Return (x, y) of the center of cell containing provided text 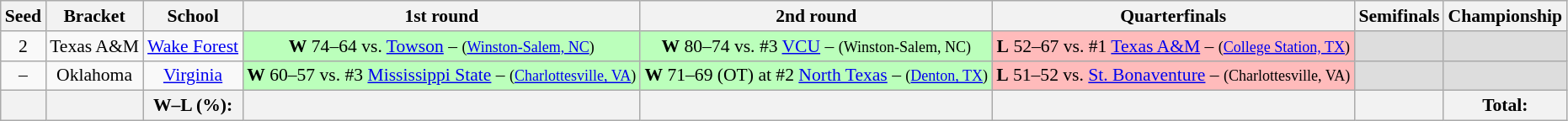
W 60–57 vs. #3 Mississippi State – (Charlottesville, VA) (441, 76)
2nd round (816, 16)
Virginia (193, 76)
L 52–67 vs. #1 Texas A&M – (College Station, TX) (1173, 46)
1st round (441, 16)
Seed (24, 16)
Quarterfinals (1173, 16)
Semifinals (1399, 16)
School (193, 16)
Total: (1505, 106)
Championship (1505, 16)
W 71–69 (OT) at #2 North Texas – (Denton, TX) (816, 76)
L 51–52 vs. St. Bonaventure – (Charlottesville, VA) (1173, 76)
W 80–74 vs. #3 VCU – (Winston-Salem, NC) (816, 46)
2 (24, 46)
Bracket (94, 16)
W–L (%): (193, 106)
W 74–64 vs. Towson – (Winston-Salem, NC) (441, 46)
Oklahoma (94, 76)
Texas A&M (94, 46)
– (24, 76)
Wake Forest (193, 46)
